Scan for the cell matching the given text and deliver its [x, y] coordinate at center. 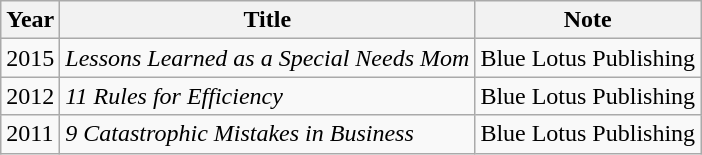
Lessons Learned as a Special Needs Mom [268, 58]
2012 [30, 96]
Note [588, 20]
Year [30, 20]
9 Catastrophic Mistakes in Business [268, 134]
Title [268, 20]
2015 [30, 58]
11 Rules for Efficiency [268, 96]
2011 [30, 134]
